Provide the [x, y] coordinate of the cell's center where the given text is located.  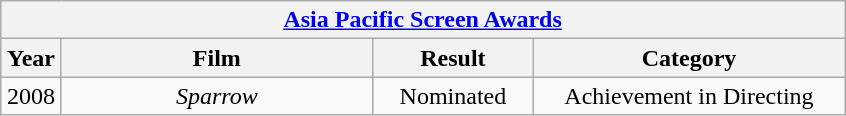
Film [216, 58]
2008 [32, 96]
Year [32, 58]
Asia Pacific Screen Awards [423, 20]
Achievement in Directing [688, 96]
Result [452, 58]
Sparrow [216, 96]
Category [688, 58]
Nominated [452, 96]
